Capture the cell that displays the provided text and extract its (X, Y) central coordinate. 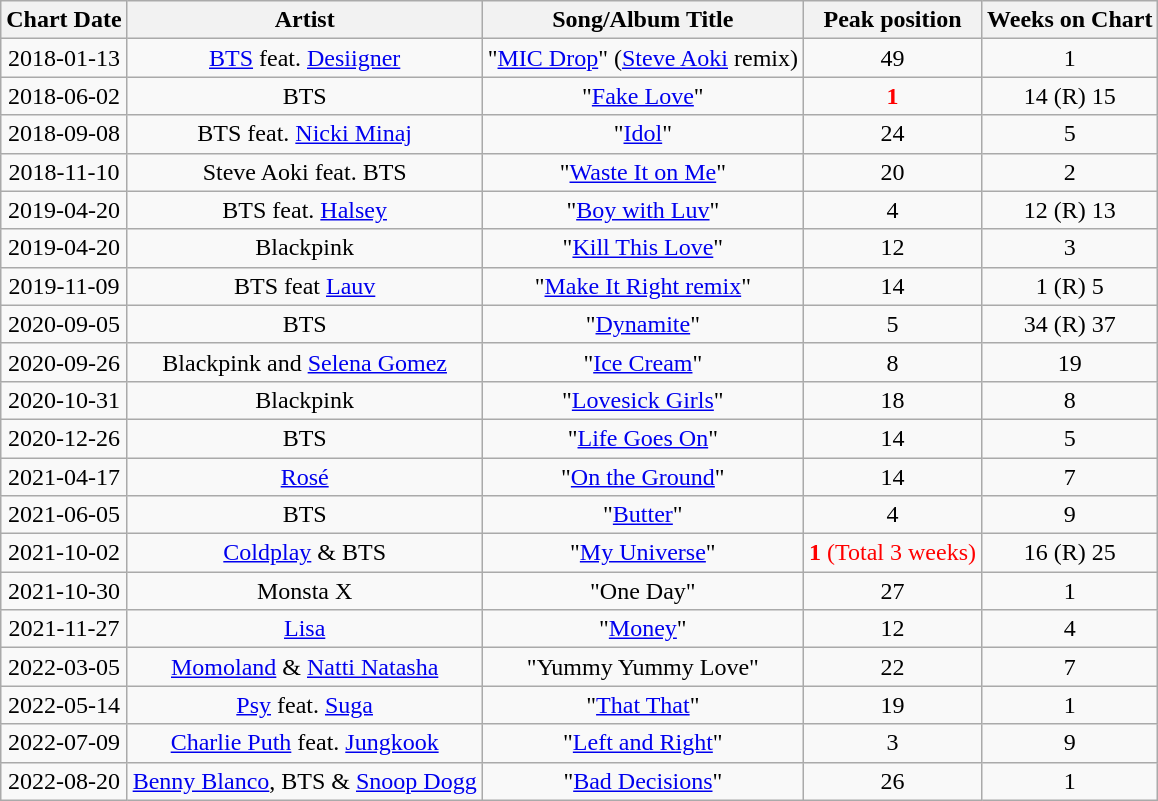
12 (R) 13 (1070, 210)
Rosé (304, 477)
24 (893, 134)
2022-08-20 (64, 781)
Weeks on Chart (1070, 20)
"MIC Drop" (Steve Aoki remix) (642, 58)
1 (R) 5 (1070, 286)
"Dynamite" (642, 324)
"That That" (642, 705)
16 (R) 25 (1070, 553)
2018-11-10 (64, 172)
Psy feat. Suga (304, 705)
20 (893, 172)
14 (R) 15 (1070, 96)
BTS feat. Nicki Minaj (304, 134)
Song/Album Title (642, 20)
BTS feat. Desiigner (304, 58)
"Bad Decisions" (642, 781)
2021-06-05 (64, 515)
2022-03-05 (64, 667)
"Lovesick Girls" (642, 400)
"Money" (642, 629)
"Make It Right remix" (642, 286)
"Fake Love" (642, 96)
Momoland & Natti Natasha (304, 667)
2021-11-27 (64, 629)
2022-07-09 (64, 743)
2021-10-02 (64, 553)
"My Universe" (642, 553)
2022-05-14 (64, 705)
34 (R) 37 (1070, 324)
2020-10-31 (64, 400)
"Life Goes On" (642, 438)
2018-06-02 (64, 96)
Chart Date (64, 20)
Monsta X (304, 591)
2 (1070, 172)
Charlie Puth feat. Jungkook (304, 743)
2020-09-26 (64, 362)
2018-01-13 (64, 58)
2020-09-05 (64, 324)
Lisa (304, 629)
Benny Blanco, BTS & Snoop Dogg (304, 781)
Blackpink and Selena Gomez (304, 362)
2021-04-17 (64, 477)
18 (893, 400)
Steve Aoki feat. BTS (304, 172)
"Ice Cream" (642, 362)
Coldplay & BTS (304, 553)
1 (Total 3 weeks) (893, 553)
"Butter" (642, 515)
26 (893, 781)
Artist (304, 20)
2021-10-30 (64, 591)
"Kill This Love" (642, 248)
BTS feat Lauv (304, 286)
"Yummy Yummy Love" (642, 667)
"On the Ground" (642, 477)
"Boy with Luv" (642, 210)
27 (893, 591)
2019-11-09 (64, 286)
"One Day" (642, 591)
Peak position (893, 20)
49 (893, 58)
22 (893, 667)
"Idol" (642, 134)
"Left and Right" (642, 743)
"Waste It on Me" (642, 172)
2018-09-08 (64, 134)
BTS feat. Halsey (304, 210)
2020-12-26 (64, 438)
